Locate the cell with the specified text and output its (X, Y) center coordinate. 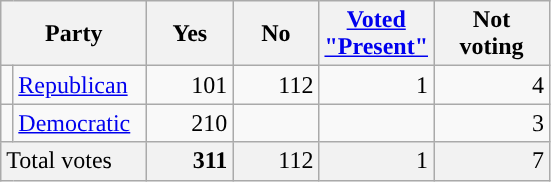
Party (74, 34)
Yes (190, 34)
No (276, 34)
210 (190, 123)
Voted "Present" (376, 34)
Not voting (492, 34)
Republican (80, 85)
7 (492, 161)
101 (190, 85)
311 (190, 161)
Democratic (80, 123)
Total votes (74, 161)
4 (492, 85)
3 (492, 123)
